Output the (X, Y) coordinate of the center of the cell containing the given text.  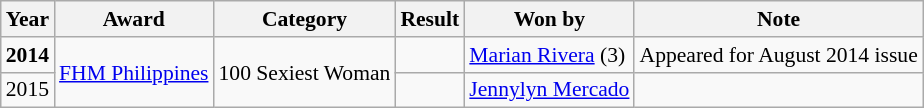
Award (134, 19)
Won by (549, 19)
100 Sexiest Woman (305, 72)
Jennylyn Mercado (549, 90)
FHM Philippines (134, 72)
Appeared for August 2014 issue (778, 55)
Year (28, 19)
2015 (28, 90)
Note (778, 19)
Result (430, 19)
Marian Rivera (3) (549, 55)
Category (305, 19)
2014 (28, 55)
